Identify which cell holds the provided text, then report its (X, Y) central coordinate. 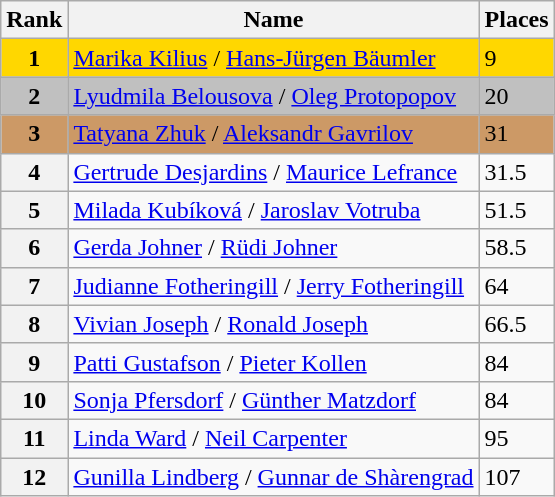
8 (34, 324)
Rank (34, 20)
Vivian Joseph / Ronald Joseph (274, 324)
Gunilla Lindberg / Gunnar de Shàrengrad (274, 477)
31.5 (516, 172)
Judianne Fotheringill / Jerry Fotheringill (274, 286)
4 (34, 172)
Sonja Pfersdorf / Günther Matzdorf (274, 400)
Places (516, 20)
Linda Ward / Neil Carpenter (274, 438)
1 (34, 58)
Name (274, 20)
12 (34, 477)
3 (34, 134)
Marika Kilius / Hans-Jürgen Bäumler (274, 58)
107 (516, 477)
Tatyana Zhuk / Aleksandr Gavrilov (274, 134)
64 (516, 286)
20 (516, 96)
2 (34, 96)
7 (34, 286)
66.5 (516, 324)
Patti Gustafson / Pieter Kollen (274, 362)
10 (34, 400)
Gertrude Desjardins / Maurice Lefrance (274, 172)
11 (34, 438)
95 (516, 438)
5 (34, 210)
Gerda Johner / Rüdi Johner (274, 248)
Lyudmila Belousova / Oleg Protopopov (274, 96)
51.5 (516, 210)
31 (516, 134)
6 (34, 248)
58.5 (516, 248)
Milada Kubíková / Jaroslav Votruba (274, 210)
